Identify which cell holds the provided text, then report its [x, y] central coordinate. 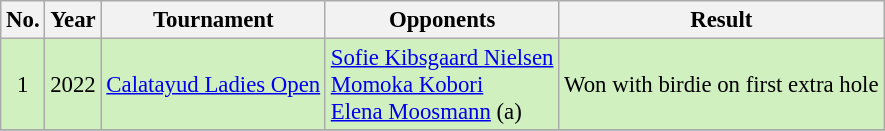
2022 [73, 85]
1 [23, 85]
Tournament [213, 20]
Year [73, 20]
Opponents [442, 20]
Calatayud Ladies Open [213, 85]
Result [722, 20]
No. [23, 20]
Won with birdie on first extra hole [722, 85]
Sofie Kibsgaard Nielsen Momoka Kobori Elena Moosmann (a) [442, 85]
